Return the (x, y) coordinate for the center point of the cell that contains the specified text.  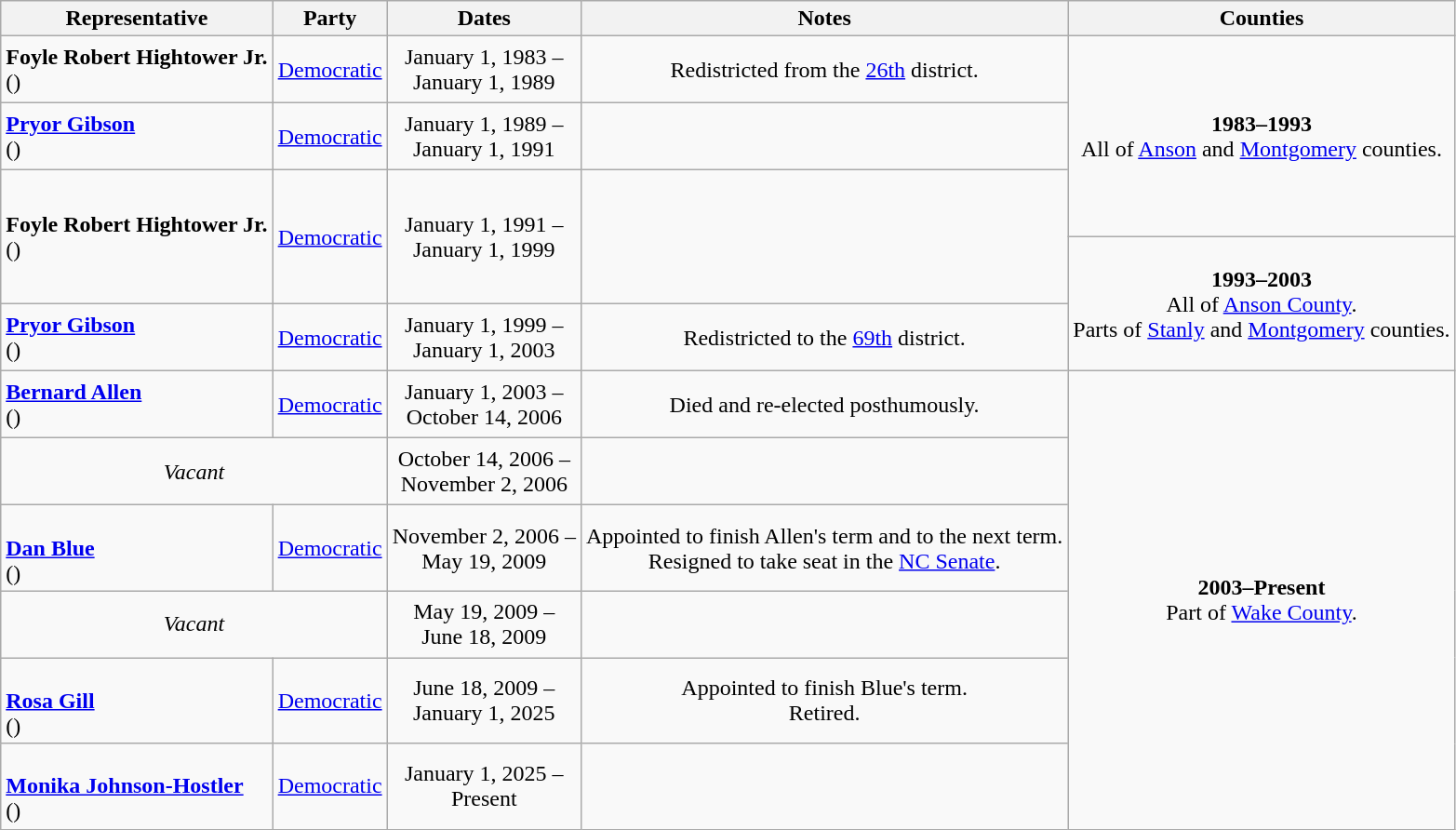
October 14, 2006 – November 2, 2006 (484, 472)
Redistricted from the 26th district. (824, 70)
Redistricted to the 69th district. (824, 338)
Counties (1262, 19)
June 18, 2009 – January 1, 2025 (484, 701)
May 19, 2009 – June 18, 2009 (484, 624)
January 1, 2025 – Present (484, 786)
January 1, 2003 – October 14, 2006 (484, 405)
Dan Blue() (137, 548)
January 1, 1991 – January 1, 1999 (484, 237)
Died and re-elected posthumously. (824, 405)
Dates (484, 19)
1993–2003 All of Anson County. Parts of Stanly and Montgomery counties. (1262, 304)
November 2, 2006 – May 19, 2009 (484, 548)
January 1, 1989 – January 1, 1991 (484, 137)
Representative (137, 19)
January 1, 1983 – January 1, 1989 (484, 70)
2003–Present Part of Wake County. (1262, 600)
January 1, 1999 – January 1, 2003 (484, 338)
Appointed to finish Allen's term and to the next term. Resigned to take seat in the NC Senate. (824, 548)
Appointed to finish Blue's term. Retired. (824, 701)
Monika Johnson-Hostler() (137, 786)
Bernard Allen() (137, 405)
Party (329, 19)
Notes (824, 19)
Rosa Gill() (137, 701)
1983–1993 All of Anson and Montgomery counties. (1262, 137)
